Capture the cell that displays the provided text and extract its [X, Y] central coordinate. 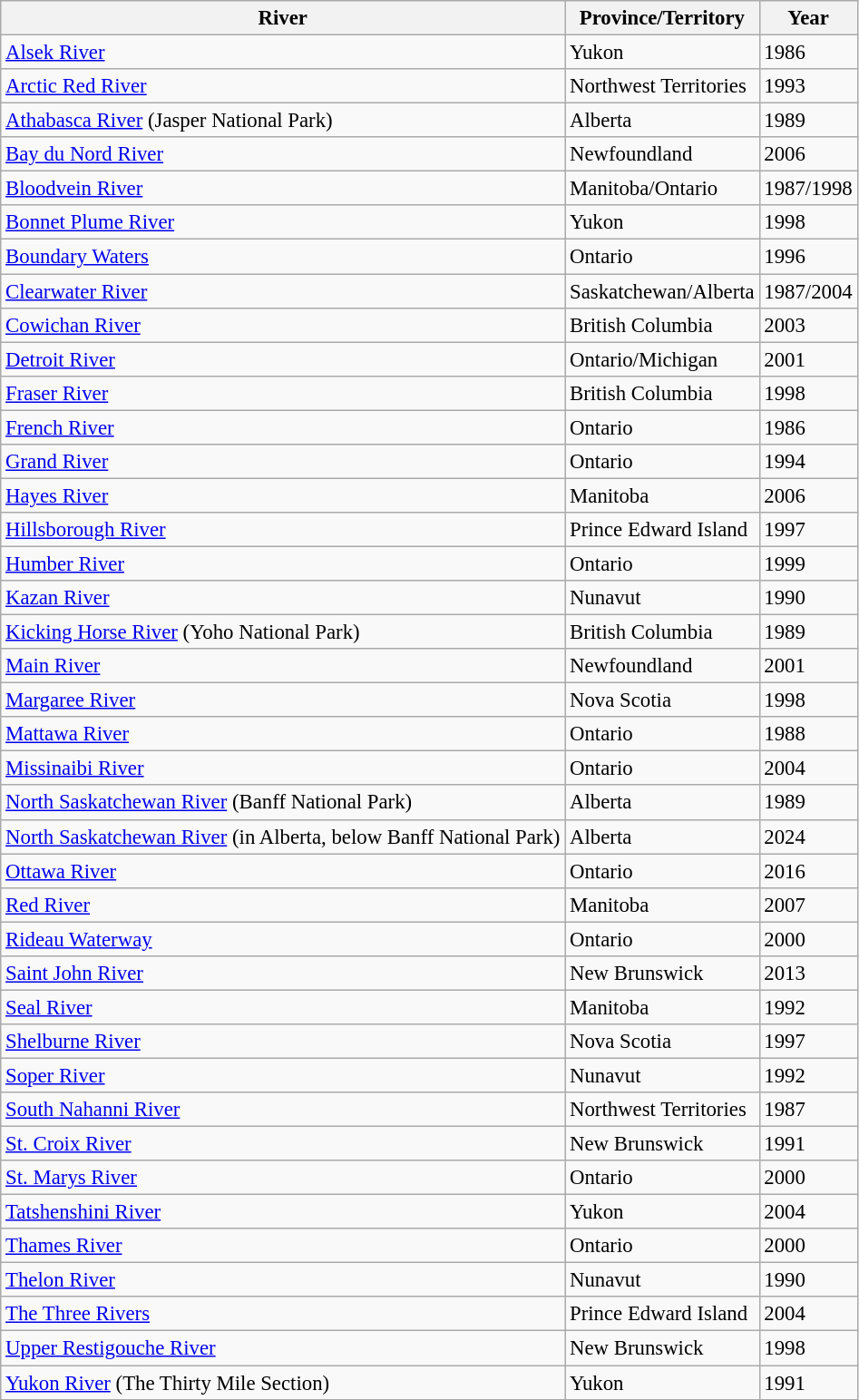
Soper River [283, 1075]
2003 [808, 325]
Ottawa River [283, 871]
Kicking Horse River (Yoho National Park) [283, 632]
Kazan River [283, 598]
Seal River [283, 1007]
Main River [283, 666]
1999 [808, 563]
Cowichan River [283, 325]
1996 [808, 257]
Year [808, 18]
Humber River [283, 563]
1987/1998 [808, 189]
2024 [808, 837]
North Saskatchewan River (Banff National Park) [283, 803]
River [283, 18]
Saskatchewan/Alberta [662, 291]
Tatshenshini River [283, 1212]
Margaree River [283, 700]
St. Marys River [283, 1178]
The Three Rivers [283, 1315]
2013 [808, 974]
Manitoba/Ontario [662, 189]
2007 [808, 905]
Saint John River [283, 974]
1993 [808, 86]
Upper Restigouche River [283, 1348]
1988 [808, 734]
Boundary Waters [283, 257]
Alsek River [283, 53]
1987/2004 [808, 291]
Clearwater River [283, 291]
2016 [808, 871]
French River [283, 427]
1987 [808, 1110]
Bay du Nord River [283, 154]
Mattawa River [283, 734]
Shelburne River [283, 1042]
Arctic Red River [283, 86]
Fraser River [283, 393]
Hillsborough River [283, 530]
Ontario/Michigan [662, 359]
Missinaibi River [283, 769]
Thames River [283, 1246]
South Nahanni River [283, 1110]
Province/Territory [662, 18]
Thelon River [283, 1280]
Bonnet Plume River [283, 222]
Red River [283, 905]
Grand River [283, 462]
Detroit River [283, 359]
Rideau Waterway [283, 939]
North Saskatchewan River (in Alberta, below Banff National Park) [283, 837]
Yukon River (The Thirty Mile Section) [283, 1383]
Athabasca River (Jasper National Park) [283, 121]
Bloodvein River [283, 189]
1994 [808, 462]
St. Croix River [283, 1144]
Hayes River [283, 495]
